Capture the cell that displays the provided text and extract its [X, Y] central coordinate. 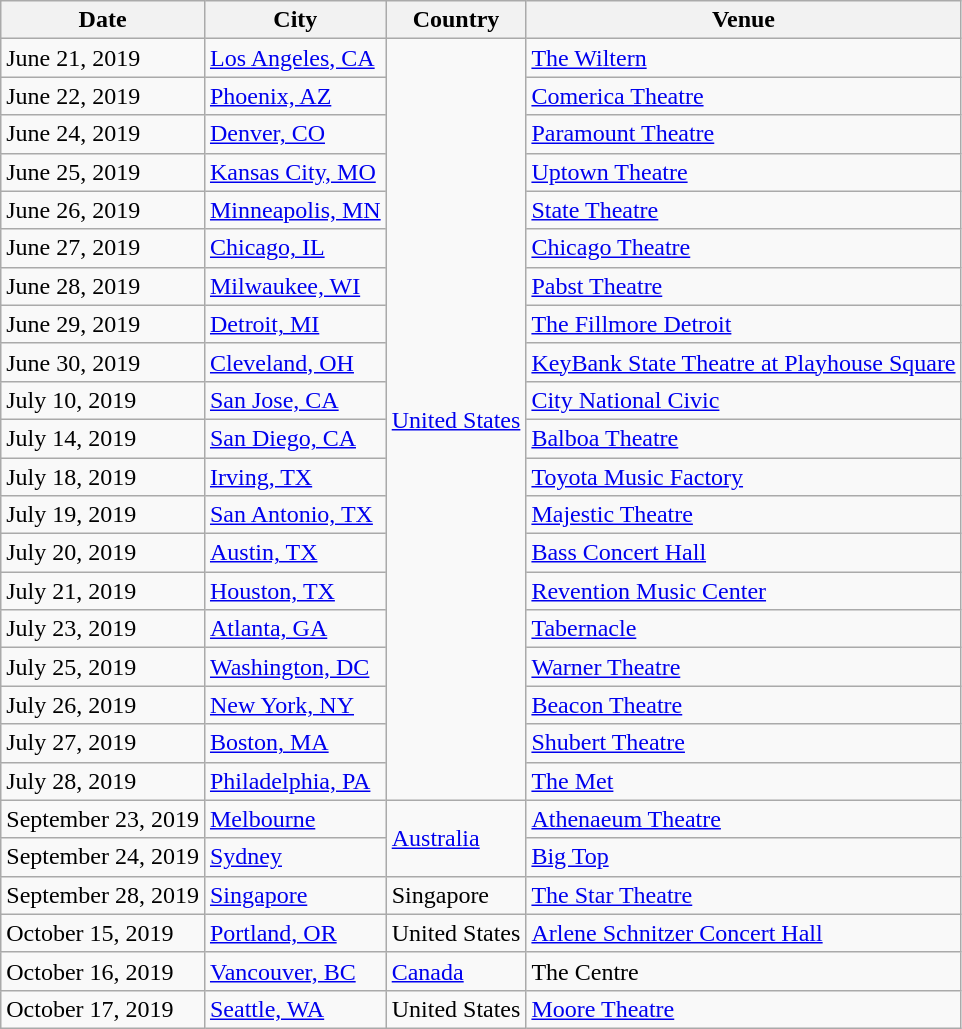
June 29, 2019 [103, 324]
Paramount Theatre [744, 134]
July 26, 2019 [103, 705]
September 23, 2019 [103, 819]
Tabernacle [744, 629]
Uptown Theatre [744, 172]
Shubert Theatre [744, 743]
July 14, 2019 [103, 438]
Arlene Schnitzer Concert Hall [744, 933]
The Fillmore Detroit [744, 324]
Pabst Theatre [744, 286]
Date [103, 20]
The Star Theatre [744, 895]
July 20, 2019 [103, 553]
October 17, 2019 [103, 1009]
The Met [744, 781]
Cleveland, OH [295, 362]
Moore Theatre [744, 1009]
KeyBank State Theatre at Playhouse Square [744, 362]
Minneapolis, MN [295, 210]
July 18, 2019 [103, 477]
The Centre [744, 971]
Canada [456, 971]
Beacon Theatre [744, 705]
Athenaeum Theatre [744, 819]
Sydney [295, 857]
Portland, OR [295, 933]
Melbourne [295, 819]
Venue [744, 20]
October 15, 2019 [103, 933]
Milwaukee, WI [295, 286]
Warner Theatre [744, 667]
Big Top [744, 857]
Toyota Music Factory [744, 477]
City National Civic [744, 400]
July 23, 2019 [103, 629]
Australia [456, 838]
Majestic Theatre [744, 515]
State Theatre [744, 210]
October 16, 2019 [103, 971]
Houston, TX [295, 591]
Boston, MA [295, 743]
Vancouver, BC [295, 971]
Comerica Theatre [744, 96]
July 21, 2019 [103, 591]
The Wiltern [744, 58]
San Jose, CA [295, 400]
Detroit, MI [295, 324]
June 24, 2019 [103, 134]
San Antonio, TX [295, 515]
Chicago Theatre [744, 248]
City [295, 20]
Seattle, WA [295, 1009]
July 10, 2019 [103, 400]
Phoenix, AZ [295, 96]
San Diego, CA [295, 438]
Country [456, 20]
Irving, TX [295, 477]
Denver, CO [295, 134]
Austin, TX [295, 553]
Los Angeles, CA [295, 58]
Bass Concert Hall [744, 553]
July 19, 2019 [103, 515]
Philadelphia, PA [295, 781]
June 21, 2019 [103, 58]
June 30, 2019 [103, 362]
September 24, 2019 [103, 857]
Kansas City, MO [295, 172]
New York, NY [295, 705]
July 25, 2019 [103, 667]
July 28, 2019 [103, 781]
June 27, 2019 [103, 248]
June 26, 2019 [103, 210]
Revention Music Center [744, 591]
Balboa Theatre [744, 438]
September 28, 2019 [103, 895]
June 25, 2019 [103, 172]
July 27, 2019 [103, 743]
Washington, DC [295, 667]
June 28, 2019 [103, 286]
June 22, 2019 [103, 96]
Atlanta, GA [295, 629]
Chicago, IL [295, 248]
